Find where the given text appears and provide that cell's center as (X, Y) coordinate. 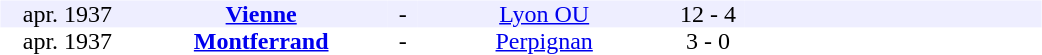
12 - 4 (708, 14)
Lyon OU (544, 14)
Montferrand (261, 42)
3 - 0 (708, 42)
Vienne (261, 14)
Perpignan (544, 42)
